For the text-containing cell, return its midpoint in [X, Y] coordinate format. 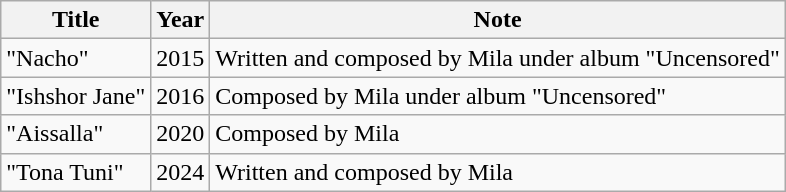
2020 [180, 134]
"Ishshor Jane" [76, 96]
Year [180, 20]
2016 [180, 96]
Composed by Mila under album "Uncensored" [498, 96]
"Nacho" [76, 58]
"Tona Tuni" [76, 172]
"Aissalla" [76, 134]
2024 [180, 172]
Written and composed by Mila under album "Uncensored" [498, 58]
Title [76, 20]
Note [498, 20]
2015 [180, 58]
Composed by Mila [498, 134]
Written and composed by Mila [498, 172]
